Search for the cell housing the specified text and yield its [X, Y] center coordinate. 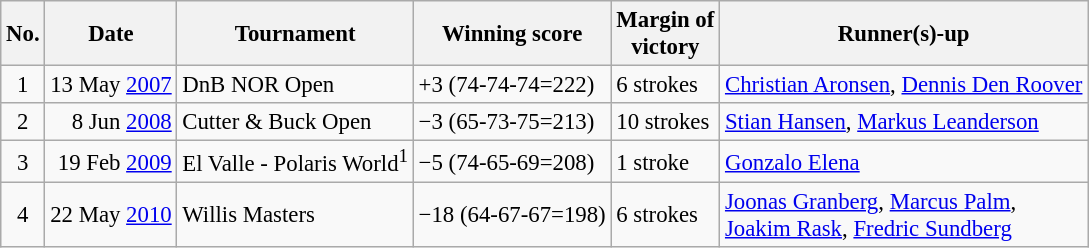
Gonzalo Elena [904, 162]
4 [23, 216]
Tournament [295, 34]
Willis Masters [295, 216]
1 [23, 85]
−5 (74-65-69=208) [512, 162]
Winning score [512, 34]
Joonas Granberg, Marcus Palm, Joakim Rask, Fredric Sundberg [904, 216]
13 May 2007 [111, 85]
10 strokes [666, 122]
8 Jun 2008 [111, 122]
Cutter & Buck Open [295, 122]
Date [111, 34]
No. [23, 34]
+3 (74-74-74=222) [512, 85]
1 stroke [666, 162]
Margin ofvictory [666, 34]
−3 (65-73-75=213) [512, 122]
19 Feb 2009 [111, 162]
2 [23, 122]
Christian Aronsen, Dennis Den Roover [904, 85]
DnB NOR Open [295, 85]
Runner(s)-up [904, 34]
Stian Hansen, Markus Leanderson [904, 122]
22 May 2010 [111, 216]
El Valle - Polaris World1 [295, 162]
−18 (64-67-67=198) [512, 216]
3 [23, 162]
